Search for the cell housing the specified text and yield its [x, y] center coordinate. 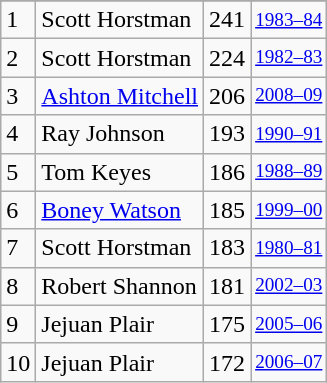
2008–09 [289, 96]
2 [18, 58]
6 [18, 210]
186 [228, 172]
5 [18, 172]
206 [228, 96]
181 [228, 286]
2005–06 [289, 324]
7 [18, 248]
241 [228, 20]
175 [228, 324]
Boney Watson [120, 210]
Tom Keyes [120, 172]
1983–84 [289, 20]
3 [18, 96]
Ray Johnson [120, 134]
1980–81 [289, 248]
183 [228, 248]
193 [228, 134]
Robert Shannon [120, 286]
1999–00 [289, 210]
1988–89 [289, 172]
8 [18, 286]
1 [18, 20]
224 [228, 58]
10 [18, 362]
9 [18, 324]
1990–91 [289, 134]
185 [228, 210]
Ashton Mitchell [120, 96]
1982–83 [289, 58]
2002–03 [289, 286]
2006–07 [289, 362]
172 [228, 362]
4 [18, 134]
